Scan for the cell matching the given text and deliver its [X, Y] coordinate at center. 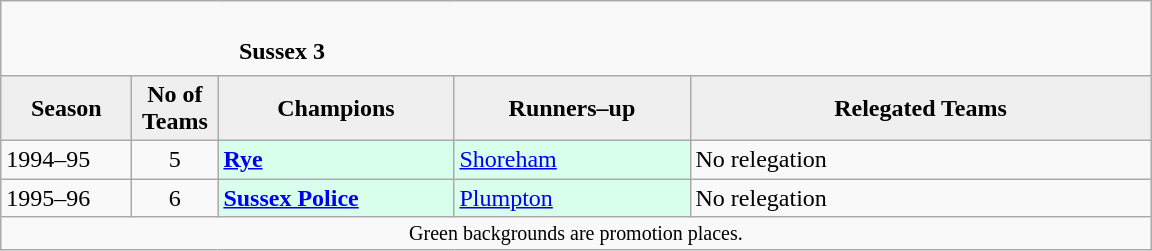
Rye [336, 159]
No of Teams [175, 108]
5 [175, 159]
Shoreham [572, 159]
Plumpton [572, 197]
1994–95 [66, 159]
Runners–up [572, 108]
6 [175, 197]
Season [66, 108]
1995–96 [66, 197]
Champions [336, 108]
Green backgrounds are promotion places. [576, 234]
Relegated Teams [920, 108]
Sussex Police [336, 197]
